Scan for the cell matching the given text and deliver its [X, Y] coordinate at center. 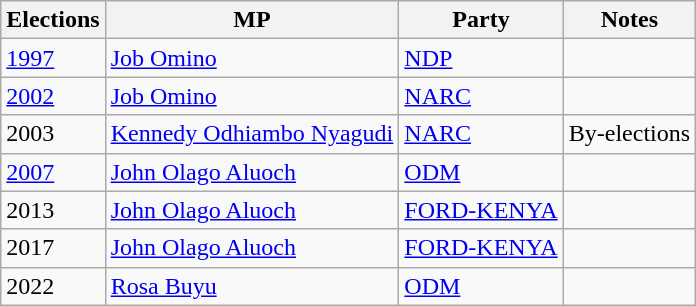
MP [252, 20]
2003 [53, 134]
Kennedy Odhiambo Nyagudi [252, 134]
2002 [53, 96]
By-elections [629, 134]
2022 [53, 286]
2013 [53, 210]
Notes [629, 20]
1997 [53, 58]
Elections [53, 20]
NDP [481, 58]
Rosa Buyu [252, 286]
Party [481, 20]
2007 [53, 172]
2017 [53, 248]
